Search for the cell housing the specified text and yield its (X, Y) center coordinate. 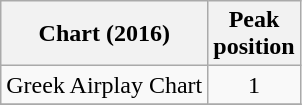
1 (254, 85)
Chart (2016) (104, 34)
Greek Airplay Chart (104, 85)
Peakposition (254, 34)
